Detect which cell encompasses the target text, then output its [X, Y] center coordinate. 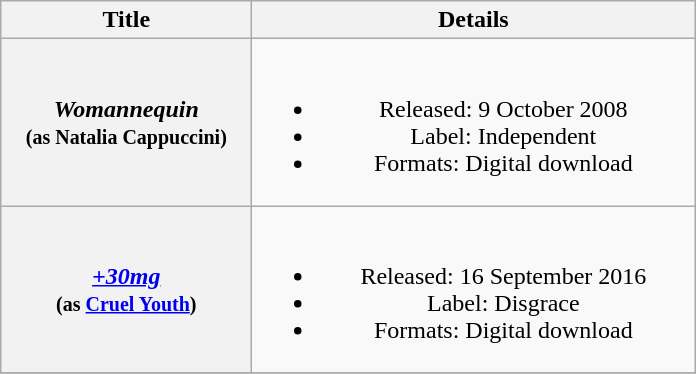
Details [474, 20]
Title [126, 20]
+30mg(as Cruel Youth) [126, 290]
Released: 16 September 2016 Label: DisgraceFormats: Digital download [474, 290]
Released: 9 October 2008Label: IndependentFormats: Digital download [474, 122]
Womannequin(as Natalia Cappuccini) [126, 122]
